Provide the [X, Y] coordinate of the cell's center where the given text is located.  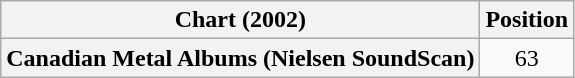
Canadian Metal Albums (Nielsen SoundScan) [240, 58]
Chart (2002) [240, 20]
63 [527, 58]
Position [527, 20]
